For the text-containing cell, return its midpoint in (X, Y) coordinate format. 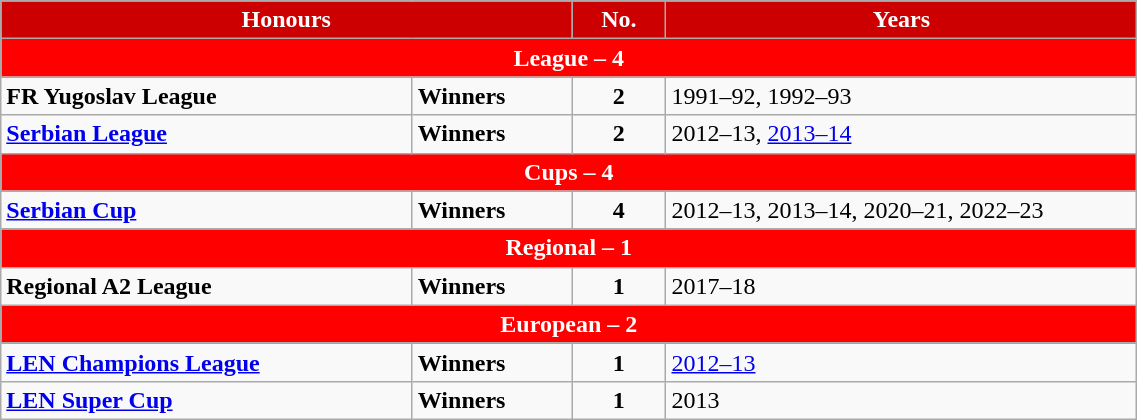
4 (619, 210)
Cups – 4 (569, 172)
2012–13, 2013–14, 2020–21, 2022–23 (902, 210)
LEN Super Cup (207, 400)
2012–13 (902, 362)
Years (902, 20)
2012–13, 2013–14 (902, 134)
No. (619, 20)
2013 (902, 400)
LEN Champions League (207, 362)
European – 2 (569, 324)
League – 4 (569, 58)
1991–92, 1992–93 (902, 96)
Honours (286, 20)
Regional – 1 (569, 248)
2017–18 (902, 286)
Serbian Cup (207, 210)
FR Yugoslav League (207, 96)
Regional A2 League (207, 286)
Serbian League (207, 134)
